Find where the given text appears and provide that cell's center as [X, Y] coordinate. 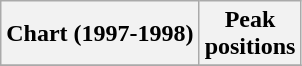
Chart (1997-1998) [100, 34]
Peakpositions [250, 34]
